Search for the cell housing the specified text and yield its (X, Y) center coordinate. 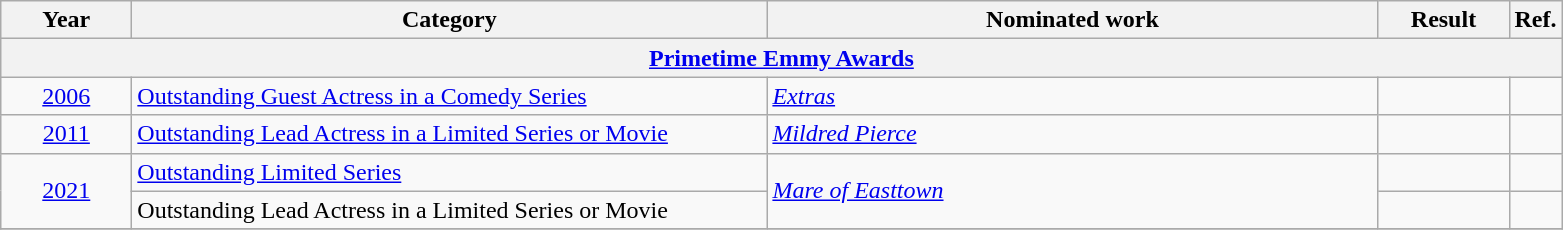
Primetime Emmy Awards (782, 58)
Extras (1072, 96)
Mildred Pierce (1072, 134)
Outstanding Guest Actress in a Comedy Series (450, 96)
Outstanding Limited Series (450, 172)
Result (1444, 20)
Mare of Easttown (1072, 191)
2021 (66, 191)
Year (66, 20)
2006 (66, 96)
2011 (66, 134)
Ref. (1536, 20)
Nominated work (1072, 20)
Category (450, 20)
